Extract the [X, Y] coordinate from the center of the cell holding the provided text.  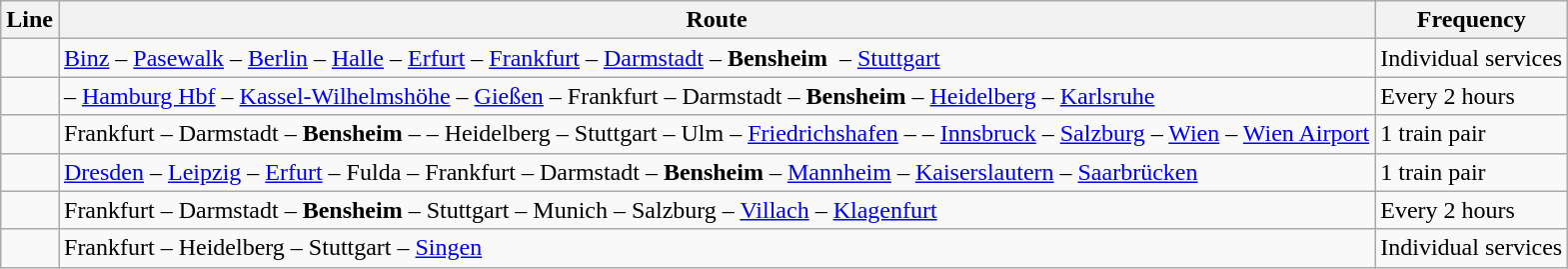
Frankfurt – Darmstadt – Bensheim – – Heidelberg – Stuttgart – Ulm – Friedrichshafen – – Innsbruck – Salzburg – Wien – Wien Airport [716, 134]
Dresden – Leipzig – Erfurt – Fulda – Frankfurt – Darmstadt – Bensheim – Mannheim – Kaiserslautern – Saarbrücken [716, 172]
Binz – Pasewalk – Berlin – Halle – Erfurt – Frankfurt – Darmstadt – Bensheim – Stuttgart [716, 58]
Route [716, 20]
Frankfurt – Heidelberg – Stuttgart – Singen [716, 248]
Line [30, 20]
Frankfurt – Darmstadt – Bensheim – Stuttgart – Munich – Salzburg – Villach – Klagenfurt [716, 210]
Frequency [1471, 20]
– Hamburg Hbf – Kassel-Wilhelmshöhe – Gießen – Frankfurt – Darmstadt – Bensheim – Heidelberg – Karlsruhe [716, 96]
